Return the [X, Y] coordinate for the center point of the cell that contains the specified text.  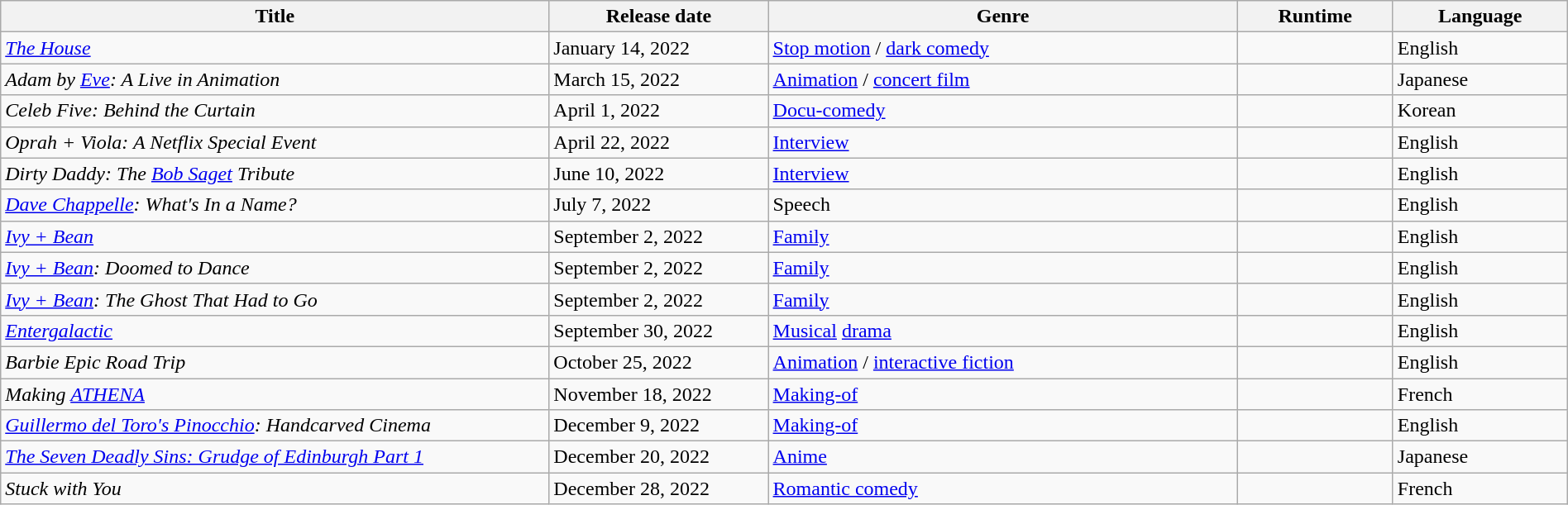
Stop motion / dark comedy [1002, 48]
The Seven Deadly Sins: Grudge of Edinburgh Part 1 [275, 457]
December 20, 2022 [658, 457]
The House [275, 48]
Dirty Daddy: The Bob Saget Tribute [275, 174]
March 15, 2022 [658, 79]
Release date [658, 17]
January 14, 2022 [658, 48]
December 9, 2022 [658, 426]
Ivy + Bean [275, 236]
Anime [1002, 457]
Animation / interactive fiction [1002, 362]
Celeb Five: Behind the Curtain [275, 111]
Adam by Eve: A Live in Animation [275, 79]
Romantic comedy [1002, 488]
July 7, 2022 [658, 205]
Runtime [1315, 17]
Animation / concert film [1002, 79]
April 22, 2022 [658, 142]
June 10, 2022 [658, 174]
Stuck with You [275, 488]
Ivy + Bean: Doomed to Dance [275, 268]
Ivy + Bean: The Ghost That Had to Go [275, 299]
Guillermo del Toro's Pinocchio: Handcarved Cinema [275, 426]
Oprah + Viola: A Netflix Special Event [275, 142]
October 25, 2022 [658, 362]
Speech [1002, 205]
Musical drama [1002, 331]
Entergalactic [275, 331]
Language [1480, 17]
Docu-comedy [1002, 111]
April 1, 2022 [658, 111]
Barbie Epic Road Trip [275, 362]
Making ATHENA [275, 394]
Korean [1480, 111]
September 30, 2022 [658, 331]
Genre [1002, 17]
Dave Chappelle: What's In a Name? [275, 205]
Title [275, 17]
December 28, 2022 [658, 488]
November 18, 2022 [658, 394]
